Return [X, Y] of the center of cell containing provided text 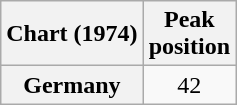
42 [189, 85]
Chart (1974) [72, 34]
Peakposition [189, 34]
Germany [72, 85]
